For the text-containing cell, return its midpoint in (X, Y) coordinate format. 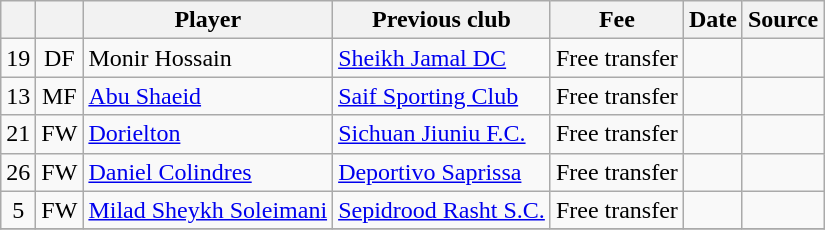
MF (60, 96)
Abu Shaeid (208, 96)
Deportivo Saprissa (442, 172)
Saif Sporting Club (442, 96)
26 (18, 172)
13 (18, 96)
19 (18, 58)
Sheikh Jamal DC (442, 58)
5 (18, 210)
21 (18, 134)
Monir Hossain (208, 58)
Fee (616, 20)
Previous club (442, 20)
Sichuan Jiuniu F.C. (442, 134)
Dorielton (208, 134)
DF (60, 58)
Date (712, 20)
Player (208, 20)
Source (782, 20)
Daniel Colindres (208, 172)
Sepidrood Rasht S.C. (442, 210)
Milad Sheykh Soleimani (208, 210)
